Extract the [X, Y] coordinate from the center of the cell holding the provided text.  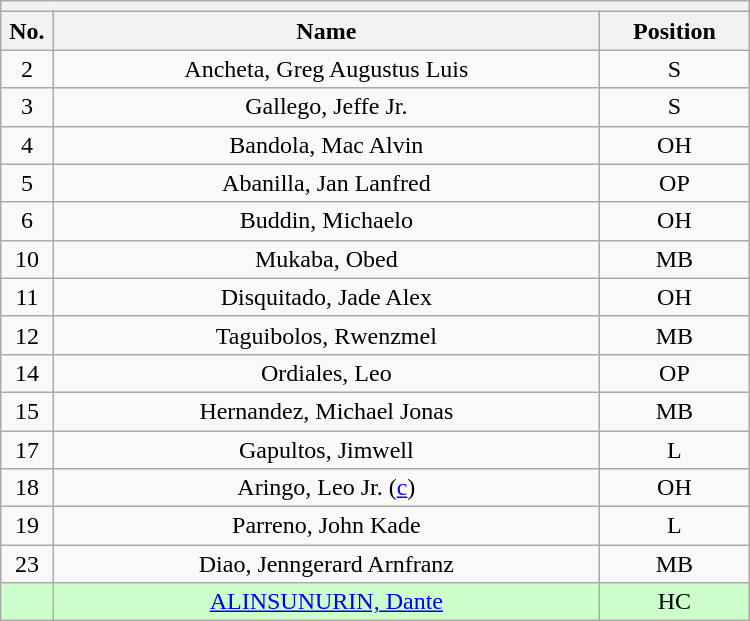
Gapultos, Jimwell [326, 449]
14 [27, 373]
Disquitado, Jade Alex [326, 297]
Name [326, 31]
ALINSUNURIN, Dante [326, 602]
Bandola, Mac Alvin [326, 145]
HC [675, 602]
Gallego, Jeffe Jr. [326, 107]
2 [27, 69]
Position [675, 31]
5 [27, 183]
18 [27, 488]
Ordiales, Leo [326, 373]
10 [27, 259]
Buddin, Michaelo [326, 221]
15 [27, 411]
17 [27, 449]
4 [27, 145]
3 [27, 107]
Ancheta, Greg Augustus Luis [326, 69]
11 [27, 297]
Diao, Jenngerard Arnfranz [326, 564]
23 [27, 564]
6 [27, 221]
Mukaba, Obed [326, 259]
Aringo, Leo Jr. (c) [326, 488]
Taguibolos, Rwenzmel [326, 335]
Parreno, John Kade [326, 526]
No. [27, 31]
Abanilla, Jan Lanfred [326, 183]
12 [27, 335]
Hernandez, Michael Jonas [326, 411]
19 [27, 526]
